Output the (X, Y) coordinate of the center of the cell containing the given text.  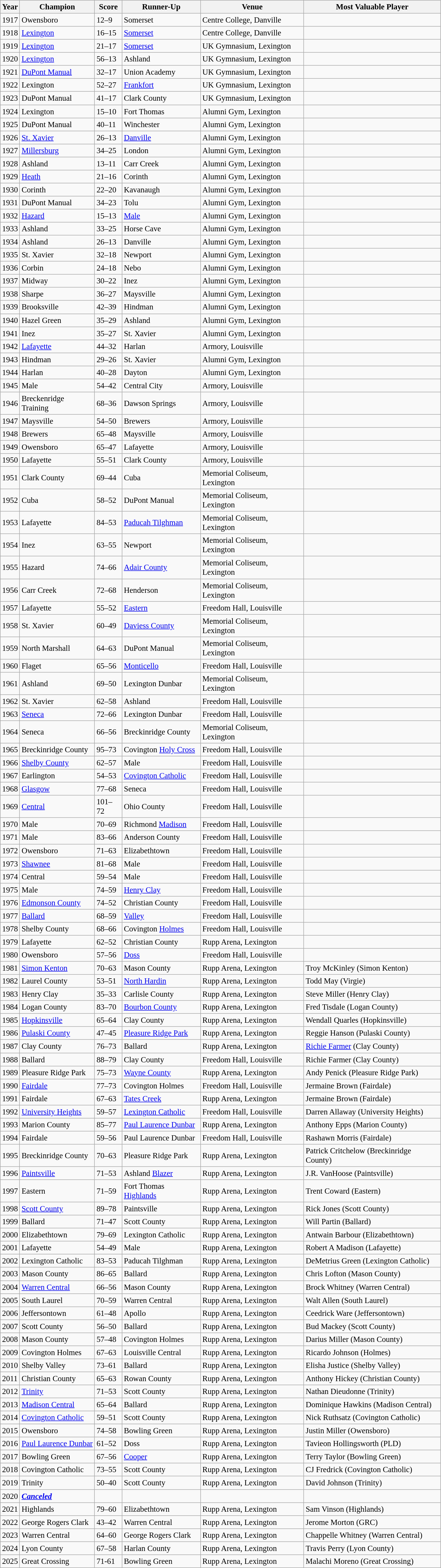
1953 (10, 523)
1952 (10, 500)
Most Valuable Player (372, 7)
77–68 (108, 789)
74–66 (108, 567)
Wendall Quarles (Hopkinsville) (372, 1020)
60–49 (108, 626)
47–45 (108, 1033)
Antwain Barbour (Elizabethtown) (372, 1235)
1940 (10, 320)
Champion (57, 7)
67–56 (108, 1457)
Central City (161, 385)
1964 (10, 732)
57–56 (108, 955)
1934 (10, 242)
56–13 (108, 59)
Patrick Critchelow (Breckinridge County) (372, 1156)
1974 (10, 877)
Canceled (57, 1496)
Kavanaugh (161, 190)
1990 (10, 1086)
1949 (10, 447)
Ricardo Johnson (Holmes) (372, 1352)
58–52 (108, 500)
Runner-Up (161, 7)
1961 (10, 683)
59–57 (108, 1112)
1976 (10, 903)
1924 (10, 111)
1971 (10, 838)
Darius Miller (Mason County) (372, 1339)
Chappelle Whitney (Warren Central) (372, 1535)
1935 (10, 255)
1962 (10, 701)
21–17 (108, 46)
Brooksville (57, 307)
Chris Lofton (Mason County) (372, 1274)
57–48 (108, 1339)
1947 (10, 421)
Simon Kenton (57, 968)
Year (10, 7)
72–68 (108, 590)
68–36 (108, 404)
1930 (10, 190)
79–60 (108, 1509)
63–55 (108, 545)
35–33 (108, 994)
Laurel County (57, 981)
101–72 (108, 806)
Robert A Madison (Lafayette) (372, 1248)
David Johnson (Trinity) (372, 1483)
2012 (10, 1392)
Steve Miller (Henry Clay) (372, 994)
71–47 (108, 1222)
1918 (10, 33)
Justin Miller (Owensboro) (372, 1431)
Rashawn Morris (Fairdale) (372, 1138)
Rick Jones (Scott County) (372, 1209)
32–17 (108, 72)
CJ Fredrick (Covington Catholic) (372, 1470)
2024 (10, 1548)
North Marshall (57, 648)
55–51 (108, 460)
59–51 (108, 1418)
1989 (10, 1072)
89–78 (108, 1209)
Todd May (Virgie) (372, 981)
1957 (10, 608)
Louisville Central (161, 1352)
DeMetrius Green (Lexington Catholic) (372, 1261)
Apollo (161, 1313)
83–53 (108, 1261)
54–42 (108, 385)
Winchester (161, 124)
52–27 (108, 85)
Great Crossing (57, 1561)
2006 (10, 1313)
Earlington (57, 776)
35–29 (108, 320)
1977 (10, 916)
1997 (10, 1191)
Trent Coward (Eastern) (372, 1191)
42–39 (108, 307)
Ashland Blazer (161, 1173)
Heath (57, 177)
Darren Allaway (University Heights) (372, 1112)
53–51 (108, 981)
2009 (10, 1352)
1943 (10, 359)
79–69 (108, 1235)
Millersburg (57, 150)
1998 (10, 1209)
69–50 (108, 683)
2000 (10, 1235)
1923 (10, 98)
1929 (10, 177)
36–27 (108, 294)
Glasgow (57, 789)
1995 (10, 1156)
1946 (10, 404)
16–15 (108, 33)
83–70 (108, 1007)
1988 (10, 1060)
1972 (10, 851)
1987 (10, 1046)
2023 (10, 1535)
2014 (10, 1418)
62–52 (108, 942)
95–73 (108, 750)
71–63 (108, 851)
43–42 (108, 1522)
1922 (10, 85)
2022 (10, 1522)
73–55 (108, 1470)
1956 (10, 590)
71-61 (108, 1561)
2025 (10, 1561)
1928 (10, 164)
Breckenridge Training (57, 404)
2016 (10, 1444)
1968 (10, 789)
40–11 (108, 124)
Hopkinsville (57, 1020)
Bud Mackey (Scott County) (372, 1326)
2010 (10, 1366)
2003 (10, 1274)
61–48 (108, 1313)
73–61 (108, 1366)
Madison Central (57, 1405)
Frankfort (161, 85)
Marion County (57, 1125)
1980 (10, 955)
2005 (10, 1300)
Logan County (57, 1007)
Andy Penick (Pleasure Ridge Park) (372, 1072)
1920 (10, 59)
1978 (10, 929)
32–18 (108, 255)
Carlisle County (161, 994)
68–66 (108, 929)
2018 (10, 1470)
2019 (10, 1483)
65–63 (108, 1378)
Rowan County (161, 1378)
Cooper (161, 1457)
Score (108, 7)
1983 (10, 994)
1933 (10, 229)
1958 (10, 626)
55–52 (108, 608)
68–59 (108, 916)
Fred Tisdale (Logan County) (372, 1007)
Anthony Hickey (Christian County) (372, 1378)
2015 (10, 1431)
University Heights (57, 1112)
Lyon County (57, 1548)
Horse Cave (161, 229)
Richmond Madison (161, 824)
1969 (10, 806)
Corbin (57, 268)
71–59 (108, 1191)
72–66 (108, 714)
54–50 (108, 421)
30–22 (108, 281)
33–25 (108, 229)
Tavieon Hollingsworth (PLD) (372, 1444)
North Hardin (161, 981)
1992 (10, 1112)
35–27 (108, 333)
1994 (10, 1138)
41–17 (108, 98)
Covington Holy Cross (161, 750)
Sam Vinson (Highlands) (372, 1509)
1981 (10, 968)
13–11 (108, 164)
1932 (10, 216)
12–9 (108, 20)
2011 (10, 1378)
London (161, 150)
Malachi Moreno (Great Crossing) (372, 1561)
65–48 (108, 434)
1950 (10, 460)
88–79 (108, 1060)
15–10 (108, 111)
Tolu (161, 203)
Terry Taylor (Bowling Green) (372, 1457)
2001 (10, 1248)
1945 (10, 385)
Flaget (57, 666)
1931 (10, 203)
74–52 (108, 903)
62–58 (108, 701)
Wayne County (161, 1072)
Walt Allen (South Laurel) (372, 1300)
1936 (10, 268)
65–56 (108, 666)
Troy McKinley (Simon Kenton) (372, 968)
Will Partin (Ballard) (372, 1222)
44–32 (108, 346)
Harlan County (161, 1548)
J.R. VanHoose (Paintsville) (372, 1173)
34–25 (108, 150)
Jerome Morton (GRC) (372, 1522)
54–49 (108, 1248)
1999 (10, 1222)
Dawson Springs (161, 404)
Valley (161, 916)
54–53 (108, 776)
1917 (10, 20)
Daviess County (161, 626)
29–26 (108, 359)
2017 (10, 1457)
1991 (10, 1098)
Nebo (161, 268)
Reggie Hanson (Pulaski County) (372, 1033)
69–44 (108, 478)
56–50 (108, 1326)
1973 (10, 864)
2004 (10, 1287)
Shelby Valley (57, 1366)
83–66 (108, 838)
77–73 (108, 1086)
Travis Perry (Lyon County) (372, 1548)
Ohio County (161, 806)
85–77 (108, 1125)
1993 (10, 1125)
Bourbon County (161, 1007)
70–69 (108, 824)
1960 (10, 666)
1966 (10, 763)
Tates Creek (161, 1098)
Fort Thomas Highlands (161, 1191)
64–63 (108, 648)
1954 (10, 545)
Edmonson County (57, 903)
Anthony Epps (Marion County) (372, 1125)
Monticello (161, 666)
50–40 (108, 1483)
South Laurel (57, 1300)
Hazel Green (57, 320)
59–54 (108, 877)
1941 (10, 333)
1937 (10, 281)
1959 (10, 648)
65–47 (108, 447)
84–53 (108, 523)
75–73 (108, 1072)
70–59 (108, 1300)
1939 (10, 307)
Anderson County (161, 838)
Nick Ruthsatz (Covington Catholic) (372, 1418)
2008 (10, 1339)
1965 (10, 750)
1944 (10, 373)
15–13 (108, 216)
86–65 (108, 1274)
Elisha Justice (Shelby Valley) (372, 1366)
2002 (10, 1261)
Jeffersontown (57, 1313)
1942 (10, 346)
Fort Thomas (161, 111)
1979 (10, 942)
64–60 (108, 1535)
74–59 (108, 890)
1975 (10, 890)
1963 (10, 714)
62–57 (108, 763)
Union Academy (161, 72)
Adair County (161, 567)
24–18 (108, 268)
Brock Whitney (Warren Central) (372, 1287)
74–58 (108, 1431)
40–28 (108, 373)
1982 (10, 981)
1925 (10, 124)
1919 (10, 46)
22–20 (108, 190)
61–52 (108, 1444)
Dominique Hawkins (Madison Central) (372, 1405)
1967 (10, 776)
1926 (10, 138)
Dayton (161, 373)
2020 (10, 1496)
Ceedrick Ware (Jeffersontown) (372, 1313)
Sharpe (57, 294)
1938 (10, 294)
1986 (10, 1033)
Pulaski County (57, 1033)
1985 (10, 1020)
2013 (10, 1405)
67–58 (108, 1548)
2021 (10, 1509)
Shawnee (57, 864)
1984 (10, 1007)
1948 (10, 434)
Henderson (161, 590)
1927 (10, 150)
1955 (10, 567)
59–56 (108, 1138)
Venue (252, 7)
34–23 (108, 203)
76–73 (108, 1046)
Nathan Dieudonne (Trinity) (372, 1392)
Midway (57, 281)
2007 (10, 1326)
1970 (10, 824)
81–68 (108, 864)
1996 (10, 1173)
1951 (10, 478)
1921 (10, 72)
Highlands (57, 1509)
21–16 (108, 177)
